Provide the [X, Y] coordinate of the cell's center where the given text is located.  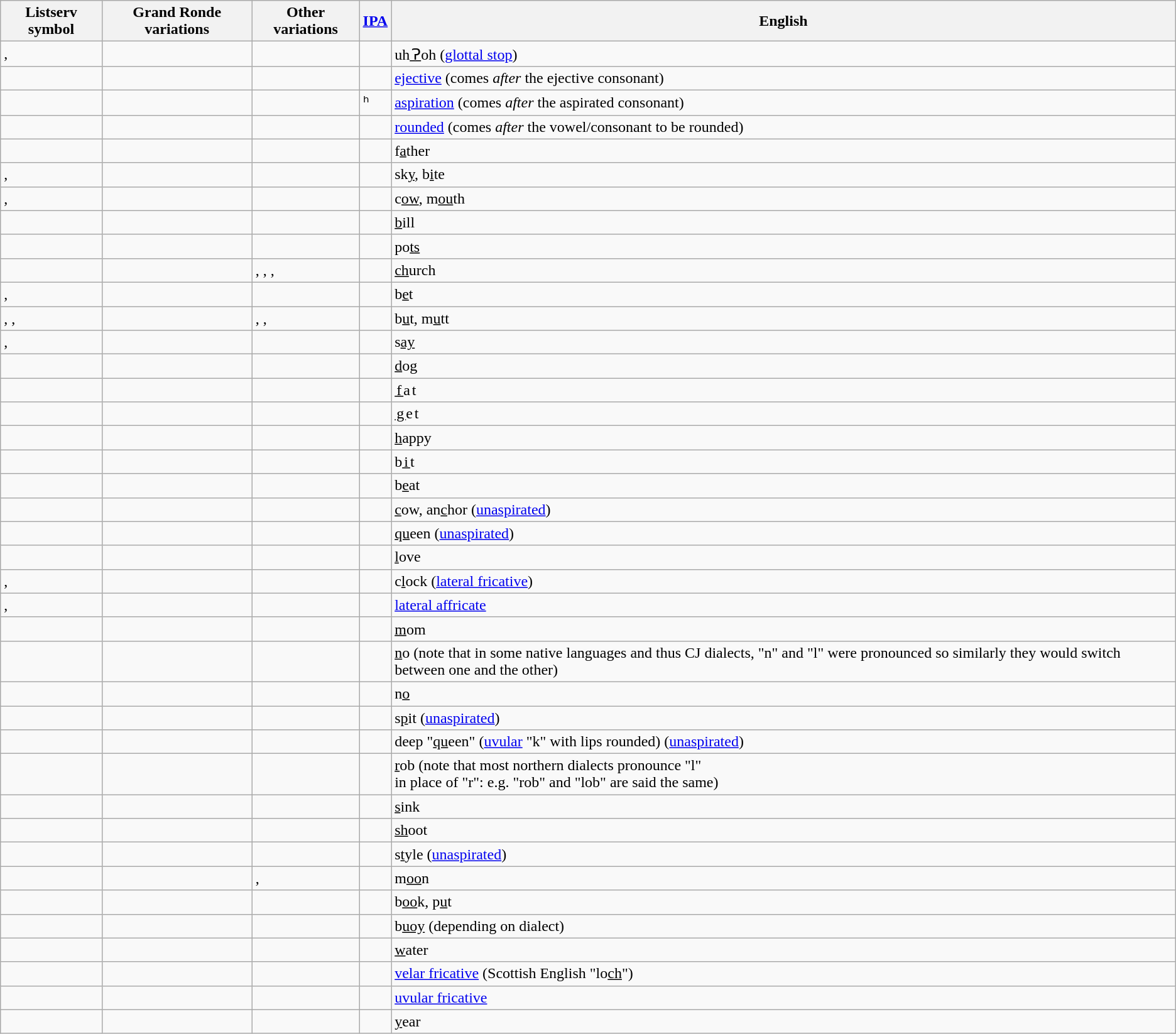
b i t [784, 462]
f a t [784, 390]
no [784, 694]
rounded (comes after the vowel/consonant to be rounded) [784, 127]
rob (note that most northern dialects pronounce "l" in place of "r": e.g. "rob" and "lob" are said the same) [784, 774]
uh Ɂoh (glottal stop) [784, 54]
bet [784, 294]
style (unaspirated) [784, 854]
beat [784, 486]
queen (unaspirated) [784, 533]
Other variations [305, 21]
but, mutt [784, 318]
buoy (depending on dialect) [784, 926]
moon [784, 878]
cow, anchor (unaspirated) [784, 509]
spit (unaspirated) [784, 718]
IPA [376, 21]
sink [784, 807]
shoot [784, 830]
happy [784, 438]
pots [784, 246]
Listserv symbol [52, 21]
, , , [305, 270]
bill [784, 222]
English [784, 21]
ejective (comes after the ejective consonant) [784, 78]
velar fricative (Scottish English "loch") [784, 974]
year [784, 1021]
lateral affricate [784, 605]
mom [784, 629]
Grand Ronde variations [177, 21]
g e t [784, 414]
sky, bite [784, 175]
love [784, 557]
cow, mouth [784, 199]
father [784, 151]
say [784, 342]
water [784, 950]
no (note that in some native languages and thus CJ dialects, "n" and "l" were pronounced so similarly they would switch between one and the other) [784, 661]
dog [784, 366]
church [784, 270]
book, put [784, 902]
deep "queen" (uvular "k" with lips rounded) (unaspirated) [784, 742]
ʰ [376, 102]
clock (lateral fricative) [784, 581]
uvular fricative [784, 998]
aspiration (comes after the aspirated consonant) [784, 102]
